Extract the [X, Y] coordinate from the center of the cell holding the provided text.  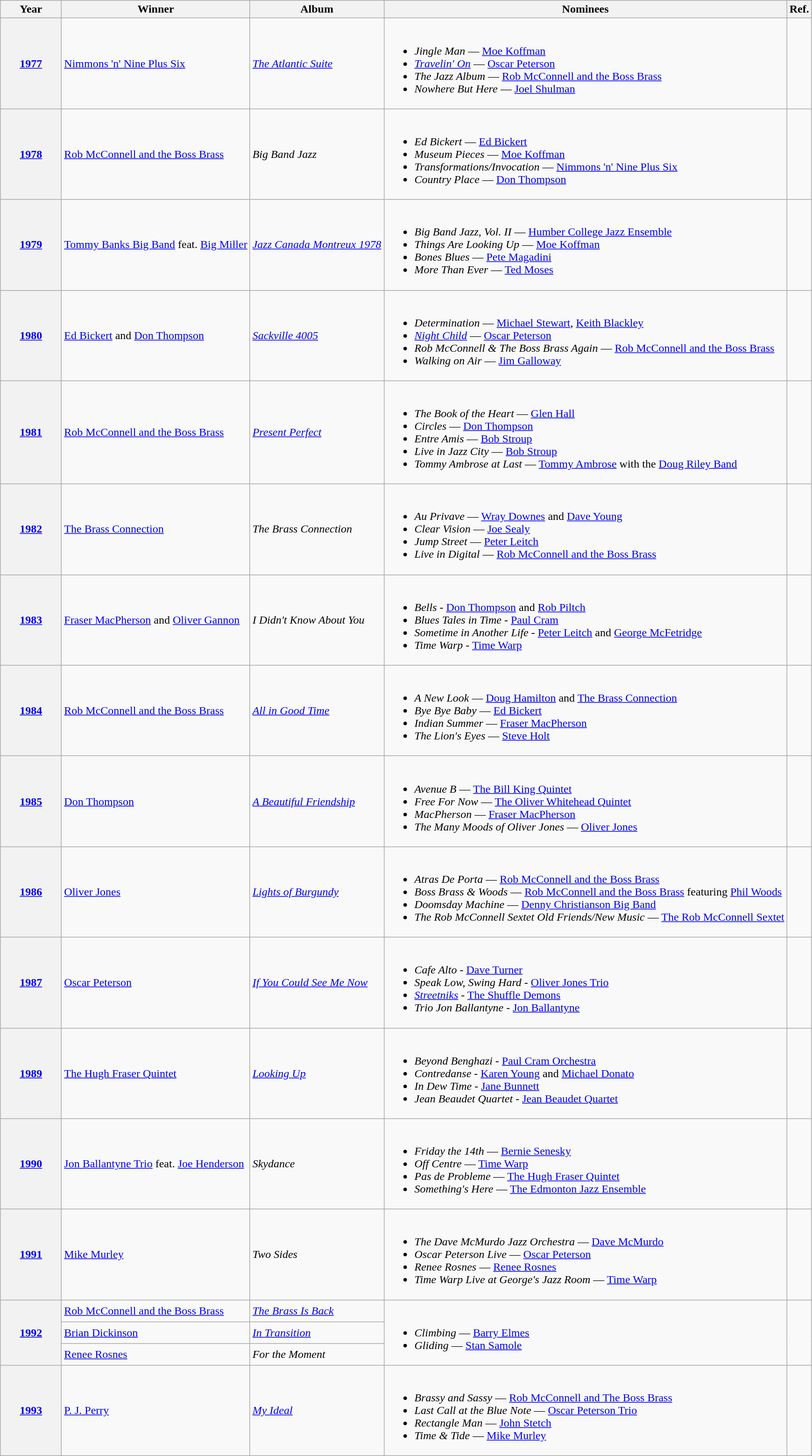
1980 [31, 335]
Jon Ballantyne Trio feat. Joe Henderson [156, 1164]
1985 [31, 801]
1984 [31, 710]
Nimmons 'n' Nine Plus Six [156, 64]
Ref. [799, 9]
1986 [31, 892]
1989 [31, 1073]
Jingle Man — Moe KoffmanTravelin' On — Oscar PetersonThe Jazz Album — Rob McConnell and the Boss BrassNowhere But Here — Joel Shulman [586, 64]
1987 [31, 982]
Winner [156, 9]
Oliver Jones [156, 892]
All in Good Time [317, 710]
The Hugh Fraser Quintet [156, 1073]
Big Band Jazz, Vol. II — Humber College Jazz EnsembleThings Are Looking Up — Moe KoffmanBones Blues — Pete MagadiniMore Than Ever — Ted Moses [586, 245]
Brian Dickinson [156, 1332]
Nominees [586, 9]
1978 [31, 154]
Big Band Jazz [317, 154]
Ed Bickert and Don Thompson [156, 335]
Mike Murley [156, 1255]
Bells - Don Thompson and Rob PiltchBlues Tales in Time - Paul CramSometime in Another Life - Peter Leitch and George McFetridgeTime Warp - Time Warp [586, 620]
Album [317, 9]
1982 [31, 529]
Renee Rosnes [156, 1355]
1993 [31, 1411]
A New Look — Doug Hamilton and The Brass ConnectionBye Bye Baby — Ed BickertIndian Summer — Fraser MacPhersonThe Lion's Eyes — Steve Holt [586, 710]
Year [31, 9]
Ed Bickert — Ed BickertMuseum Pieces — Moe KoffmanTransformations/Invocation — Nimmons 'n' Nine Plus SixCountry Place — Don Thompson [586, 154]
Looking Up [317, 1073]
Don Thompson [156, 801]
1981 [31, 433]
I Didn't Know About You [317, 620]
My Ideal [317, 1411]
1979 [31, 245]
Friday the 14th — Bernie SeneskyOff Centre — Time WarpPas de Probleme — The Hugh Fraser QuintetSomething's Here — The Edmonton Jazz Ensemble [586, 1164]
The Brass Is Back [317, 1311]
Cafe Alto - Dave TurnerSpeak Low, Swing Hard - Oliver Jones TrioStreetniks - The Shuffle DemonsTrio Jon Ballantyne - Jon Ballantyne [586, 982]
Au Privave — Wray Downes and Dave YoungClear Vision — Joe SealyJump Street — Peter LeitchLive in Digital — Rob McConnell and the Boss Brass [586, 529]
1990 [31, 1164]
Skydance [317, 1164]
Jazz Canada Montreux 1978 [317, 245]
1977 [31, 64]
A Beautiful Friendship [317, 801]
Oscar Peterson [156, 982]
If You Could See Me Now [317, 982]
Climbing — Barry ElmesGliding — Stan Samole [586, 1333]
1983 [31, 620]
Tommy Banks Big Band feat. Big Miller [156, 245]
P. J. Perry [156, 1411]
1991 [31, 1255]
Sackville 4005 [317, 335]
For the Moment [317, 1355]
In Transition [317, 1332]
Lights of Burgundy [317, 892]
Two Sides [317, 1255]
1992 [31, 1333]
The Atlantic Suite [317, 64]
Fraser MacPherson and Oliver Gannon [156, 620]
Present Perfect [317, 433]
